Extract the [X, Y] coordinate from the center of the cell holding the provided text.  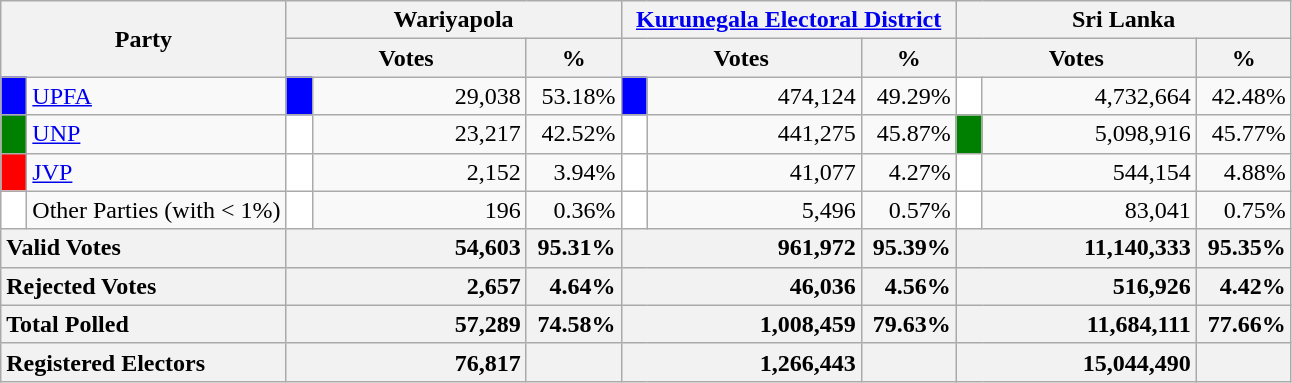
5,496 [754, 210]
15,044,490 [1076, 362]
42.52% [574, 134]
3.94% [574, 172]
441,275 [754, 134]
77.66% [1244, 324]
2,152 [419, 172]
46,036 [741, 286]
29,038 [419, 96]
Registered Electors [144, 362]
544,154 [1089, 172]
49.29% [908, 96]
54,603 [406, 248]
474,124 [754, 96]
Total Polled [144, 324]
5,098,916 [1089, 134]
11,684,111 [1076, 324]
74.58% [574, 324]
45.87% [908, 134]
4,732,664 [1089, 96]
Wariyapola [454, 20]
11,140,333 [1076, 248]
UPFA [156, 96]
23,217 [419, 134]
0.75% [1244, 210]
0.36% [574, 210]
961,972 [741, 248]
516,926 [1076, 286]
Sri Lanka [1124, 20]
42.48% [1244, 96]
4.27% [908, 172]
53.18% [574, 96]
57,289 [406, 324]
196 [419, 210]
79.63% [908, 324]
JVP [156, 172]
4.88% [1244, 172]
1,266,443 [741, 362]
76,817 [406, 362]
95.31% [574, 248]
2,657 [406, 286]
Valid Votes [144, 248]
83,041 [1089, 210]
41,077 [754, 172]
4.64% [574, 286]
95.39% [908, 248]
Kurunegala Electoral District [788, 20]
4.56% [908, 286]
Other Parties (with < 1%) [156, 210]
4.42% [1244, 286]
45.77% [1244, 134]
0.57% [908, 210]
95.35% [1244, 248]
1,008,459 [741, 324]
Party [144, 39]
Rejected Votes [144, 286]
UNP [156, 134]
